Find where the given text appears and provide that cell's center as [x, y] coordinate. 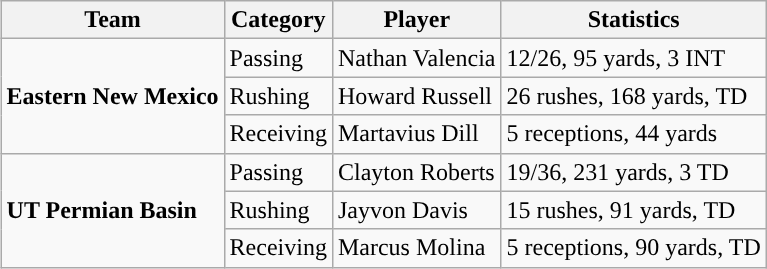
Team [112, 20]
26 rushes, 168 yards, TD [634, 96]
Howard Russell [416, 96]
Clayton Roberts [416, 172]
5 receptions, 44 yards [634, 134]
Martavius Dill [416, 134]
5 receptions, 90 yards, TD [634, 248]
Marcus Molina [416, 248]
Nathan Valencia [416, 58]
Player [416, 20]
Statistics [634, 20]
Eastern New Mexico [112, 96]
12/26, 95 yards, 3 INT [634, 58]
Category [278, 20]
UT Permian Basin [112, 210]
19/36, 231 yards, 3 TD [634, 172]
15 rushes, 91 yards, TD [634, 210]
Jayvon Davis [416, 210]
